Provide the [X, Y] coordinate of the cell's center where the given text is located.  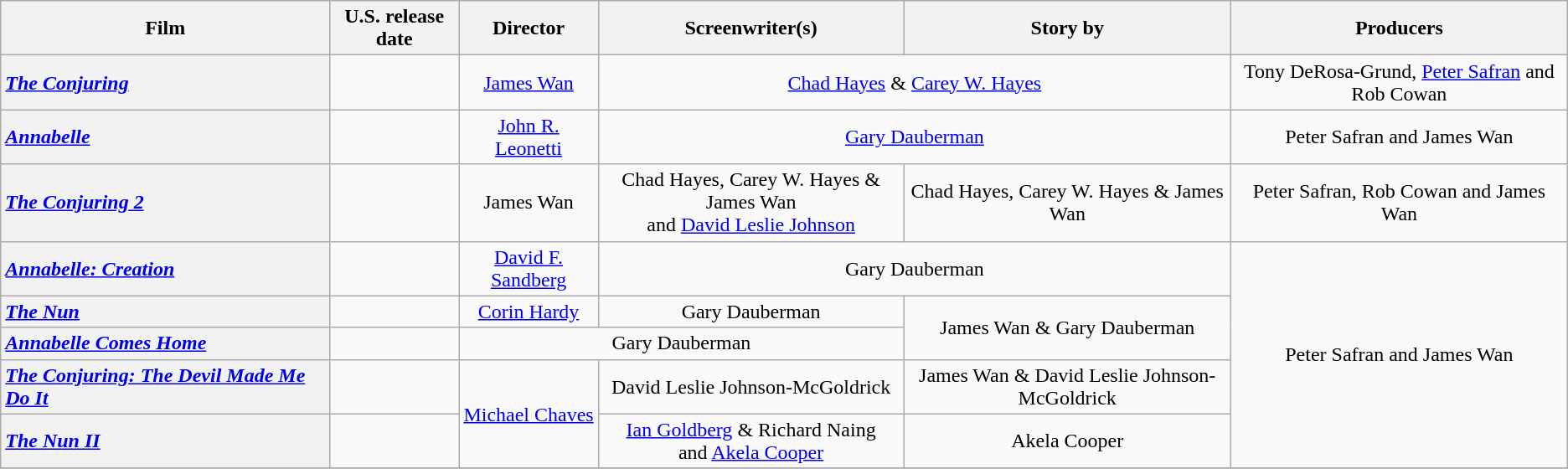
Story by [1067, 28]
Michael Chaves [529, 414]
Annabelle: Creation [166, 268]
Chad Hayes & Carey W. Hayes [915, 82]
Screenwriter(s) [750, 28]
Akela Cooper [1067, 441]
The Nun II [166, 441]
Film [166, 28]
Ian Goldberg & Richard Naing and Akela Cooper [750, 441]
John R. Leonetti [529, 137]
Chad Hayes, Carey W. Hayes & James Wan and David Leslie Johnson [750, 203]
Corin Hardy [529, 312]
Annabelle Comes Home [166, 343]
James Wan & David Leslie Johnson-McGoldrick [1067, 387]
James Wan & Gary Dauberman [1067, 327]
Chad Hayes, Carey W. Hayes & James Wan [1067, 203]
The Nun [166, 312]
David Leslie Johnson-McGoldrick [750, 387]
U.S. release date [395, 28]
The Conjuring [166, 82]
The Conjuring 2 [166, 203]
Director [529, 28]
Tony DeRosa-Grund, Peter Safran and Rob Cowan [1400, 82]
The Conjuring: The Devil Made Me Do It [166, 387]
Annabelle [166, 137]
Producers [1400, 28]
Peter Safran, Rob Cowan and James Wan [1400, 203]
David F. Sandberg [529, 268]
